Scan for the cell matching the given text and deliver its (X, Y) coordinate at center. 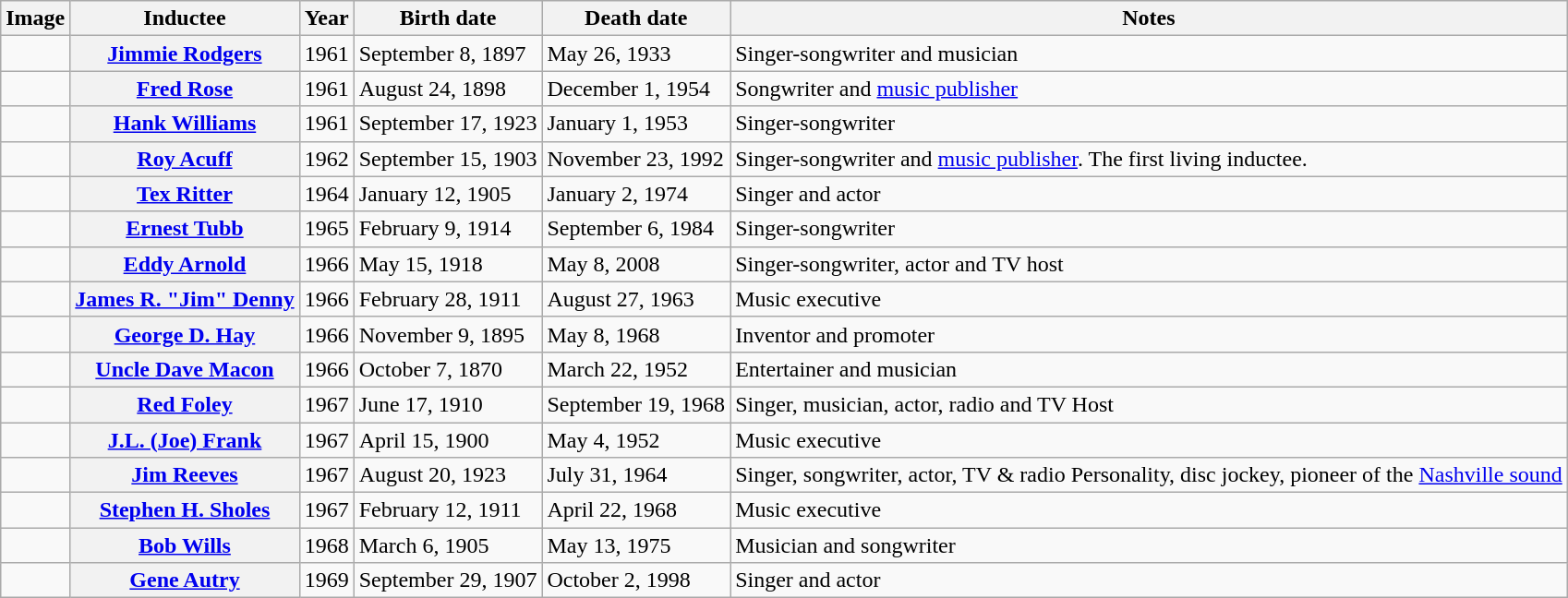
Tex Ritter (185, 194)
Singer-songwriter, actor and TV host (1149, 264)
Year (327, 18)
1965 (327, 229)
Uncle Dave Macon (185, 369)
Image (35, 18)
1964 (327, 194)
Inductee (185, 18)
November 23, 1992 (636, 159)
Inventor and promoter (1149, 334)
Death date (636, 18)
Musician and songwriter (1149, 545)
January 12, 1905 (448, 194)
Jim Reeves (185, 475)
December 1, 1954 (636, 89)
Jimmie Rodgers (185, 54)
Fred Rose (185, 89)
January 2, 1974 (636, 194)
Singer, musician, actor, radio and TV Host (1149, 404)
J.L. (Joe) Frank (185, 440)
May 15, 1918 (448, 264)
Ernest Tubb (185, 229)
September 17, 1923 (448, 124)
August 20, 1923 (448, 475)
March 6, 1905 (448, 545)
James R. "Jim" Denny (185, 299)
Entertainer and musician (1149, 369)
1968 (327, 545)
Singer-songwriter and music publisher. The first living inductee. (1149, 159)
October 7, 1870 (448, 369)
September 19, 1968 (636, 404)
Birth date (448, 18)
May 8, 2008 (636, 264)
May 13, 1975 (636, 545)
July 31, 1964 (636, 475)
1962 (327, 159)
February 9, 1914 (448, 229)
Red Foley (185, 404)
August 24, 1898 (448, 89)
May 26, 1933 (636, 54)
May 8, 1968 (636, 334)
February 12, 1911 (448, 510)
May 4, 1952 (636, 440)
February 28, 1911 (448, 299)
Roy Acuff (185, 159)
April 15, 1900 (448, 440)
October 2, 1998 (636, 580)
January 1, 1953 (636, 124)
Gene Autry (185, 580)
George D. Hay (185, 334)
November 9, 1895 (448, 334)
June 17, 1910 (448, 404)
Hank Williams (185, 124)
Bob Wills (185, 545)
Singer, songwriter, actor, TV & radio Personality, disc jockey, pioneer of the Nashville sound (1149, 475)
September 29, 1907 (448, 580)
Notes (1149, 18)
Singer-songwriter and musician (1149, 54)
September 8, 1897 (448, 54)
September 15, 1903 (448, 159)
Songwriter and music publisher (1149, 89)
September 6, 1984 (636, 229)
Stephen H. Sholes (185, 510)
March 22, 1952 (636, 369)
August 27, 1963 (636, 299)
April 22, 1968 (636, 510)
1969 (327, 580)
Eddy Arnold (185, 264)
